From the cell containing the given text, extract its center point as [X, Y] coordinate. 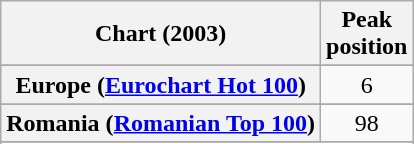
Romania (Romanian Top 100) [161, 123]
Peakposition [367, 34]
98 [367, 123]
6 [367, 85]
Europe (Eurochart Hot 100) [161, 85]
Chart (2003) [161, 34]
